Provide the (X, Y) coordinate of the cell's center where the given text is located.  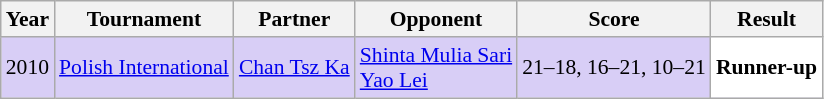
Chan Tsz Ka (294, 68)
2010 (28, 68)
Opponent (436, 19)
Polish International (144, 68)
Tournament (144, 19)
Runner-up (766, 68)
21–18, 16–21, 10–21 (614, 68)
Result (766, 19)
Partner (294, 19)
Score (614, 19)
Year (28, 19)
Shinta Mulia Sari Yao Lei (436, 68)
